Output the (x, y) coordinate of the center of the cell containing the given text.  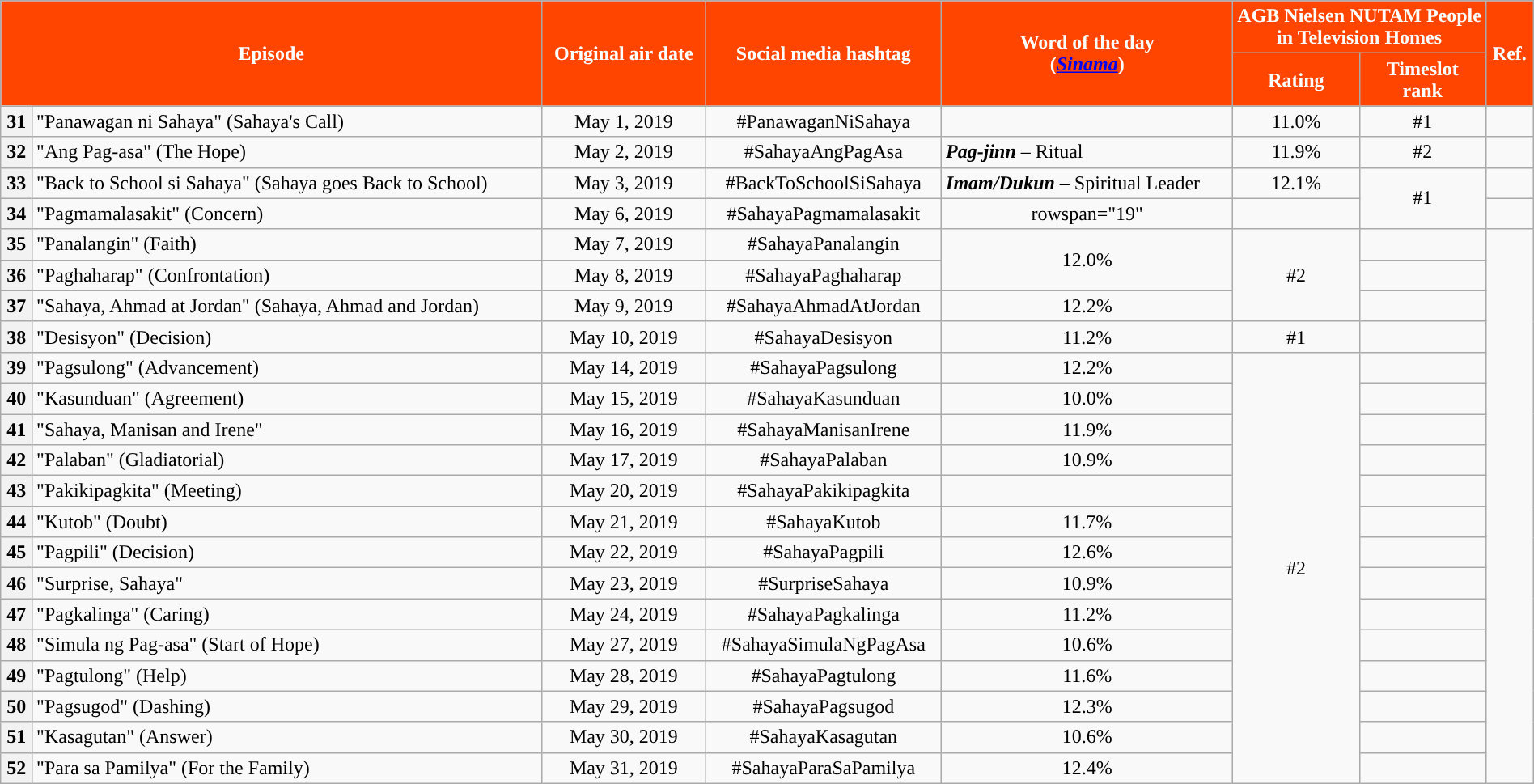
"Sahaya, Manisan and Irene" (287, 430)
36 (16, 275)
Timeslotrank (1422, 79)
#PanawaganNiSahaya (824, 121)
11.7% (1087, 522)
12.4% (1087, 768)
#SahayaPaghaharap (824, 275)
May 28, 2019 (624, 676)
May 20, 2019 (624, 491)
May 7, 2019 (624, 244)
"Pagsugod" (Dashing) (287, 706)
#SahayaAhmadAtJordan (824, 306)
#SurpriseSahaya (824, 583)
31 (16, 121)
AGB Nielsen NUTAM People in Television Homes (1359, 28)
12.6% (1087, 553)
May 9, 2019 (624, 306)
May 27, 2019 (624, 645)
#SahayaPanalangin (824, 244)
#SahayaPakikipagkita (824, 491)
34 (16, 214)
"Kasagutan" (Answer) (287, 737)
"Kasunduan" (Agreement) (287, 398)
May 16, 2019 (624, 430)
"Back to School si Sahaya" (Sahaya goes Back to School) (287, 183)
11.6% (1087, 676)
50 (16, 706)
"Palaban" (Gladiatorial) (287, 460)
#SahayaKutob (824, 522)
Social media hashtag (824, 53)
May 31, 2019 (624, 768)
38 (16, 337)
#SahayaPagsugod (824, 706)
May 24, 2019 (624, 614)
49 (16, 676)
"Pagkalinga" (Caring) (287, 614)
#SahayaPagkalinga (824, 614)
"Panalangin" (Faith) (287, 244)
May 3, 2019 (624, 183)
10.0% (1087, 398)
May 1, 2019 (624, 121)
33 (16, 183)
40 (16, 398)
rowspan="19" (1087, 214)
"Pagmamalasakit" (Concern) (287, 214)
"Pagtulong" (Help) (287, 676)
Episode (272, 53)
41 (16, 430)
#SahayaKasagutan (824, 737)
"Paghaharap" (Confrontation) (287, 275)
"Desisyon" (Decision) (287, 337)
May 15, 2019 (624, 398)
"Surprise, Sahaya" (287, 583)
May 10, 2019 (624, 337)
"Simula ng Pag-asa" (Start of Hope) (287, 645)
35 (16, 244)
#SahayaPagsulong (824, 367)
#SahayaAngPagAsa (824, 152)
#BackToSchoolSiSahaya (824, 183)
37 (16, 306)
May 30, 2019 (624, 737)
"Para sa Pamilya" (For the Family) (287, 768)
"Pagsulong" (Advancement) (287, 367)
"Pakikipagkita" (Meeting) (287, 491)
May 22, 2019 (624, 553)
Word of the day(Sinama) (1087, 53)
51 (16, 737)
May 29, 2019 (624, 706)
Imam/Dukun – Spiritual Leader (1087, 183)
May 2, 2019 (624, 152)
12.1% (1296, 183)
Ref. (1510, 53)
42 (16, 460)
May 8, 2019 (624, 275)
"Pagpili" (Decision) (287, 553)
43 (16, 491)
32 (16, 152)
#SahayaKasunduan (824, 398)
Rating (1296, 79)
May 6, 2019 (624, 214)
"Ang Pag-asa" (The Hope) (287, 152)
Original air date (624, 53)
12.3% (1087, 706)
"Panawagan ni Sahaya" (Sahaya's Call) (287, 121)
May 23, 2019 (624, 583)
12.0% (1087, 260)
11.0% (1296, 121)
#SahayaPagpili (824, 553)
"Kutob" (Doubt) (287, 522)
May 17, 2019 (624, 460)
#SahayaParaSaPamilya (824, 768)
52 (16, 768)
#SahayaManisanIrene (824, 430)
#SahayaPagtulong (824, 676)
47 (16, 614)
#SahayaDesisyon (824, 337)
44 (16, 522)
45 (16, 553)
48 (16, 645)
Pag-jinn – Ritual (1087, 152)
#SahayaPagmamalasakit (824, 214)
#SahayaSimulaNgPagAsa (824, 645)
39 (16, 367)
May 21, 2019 (624, 522)
#SahayaPalaban (824, 460)
May 14, 2019 (624, 367)
46 (16, 583)
"Sahaya, Ahmad at Jordan" (Sahaya, Ahmad and Jordan) (287, 306)
